Scan for the cell matching the given text and deliver its (x, y) coordinate at center. 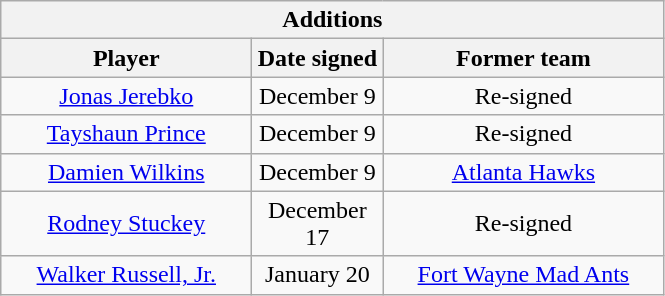
January 20 (318, 275)
Date signed (318, 58)
Walker Russell, Jr. (126, 275)
Tayshaun Prince (126, 134)
Rodney Stuckey (126, 224)
December 17 (318, 224)
Former team (524, 58)
Damien Wilkins (126, 172)
Atlanta Hawks (524, 172)
Jonas Jerebko (126, 96)
Fort Wayne Mad Ants (524, 275)
Additions (332, 20)
Player (126, 58)
